Identify which cell holds the provided text, then report its [X, Y] central coordinate. 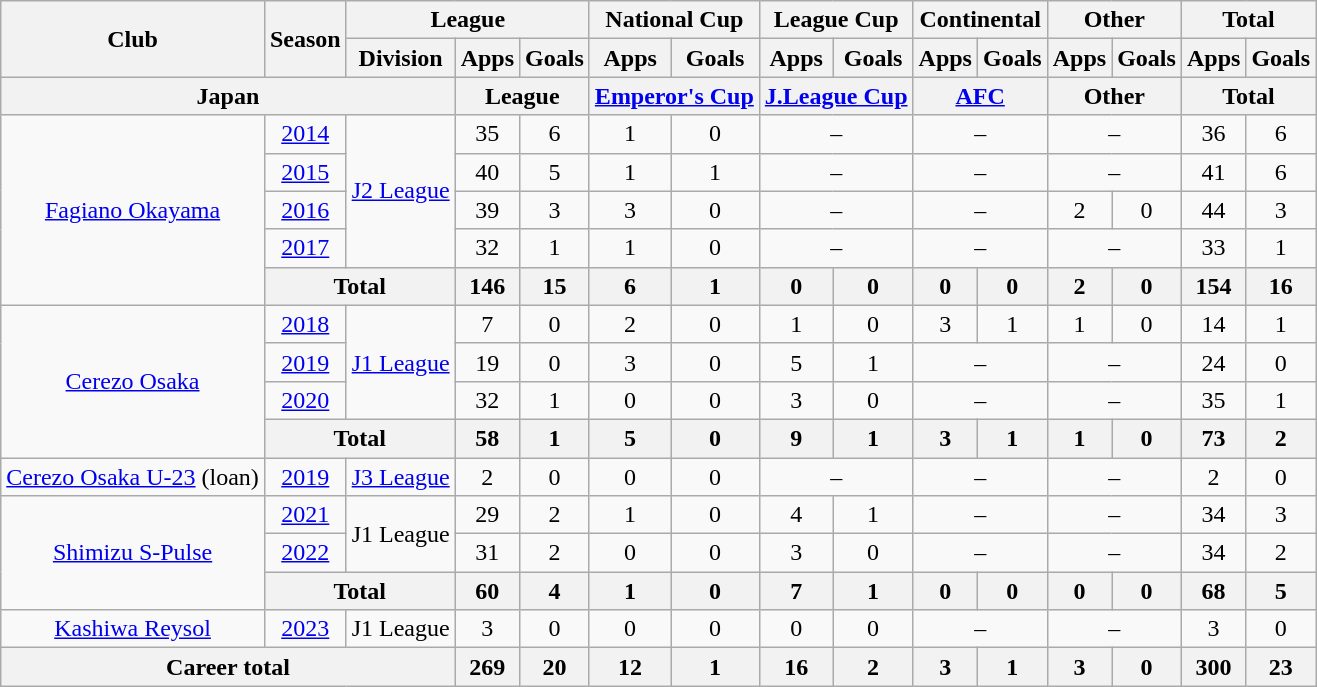
Emperor's Cup [674, 96]
Club [133, 39]
Continental [980, 20]
J.League Cup [836, 96]
Cerezo Osaka U-23 (loan) [133, 477]
Division [400, 58]
29 [487, 515]
60 [487, 591]
31 [487, 553]
14 [1213, 324]
2020 [305, 400]
12 [630, 667]
40 [487, 172]
58 [487, 438]
2014 [305, 134]
Career total [228, 667]
154 [1213, 286]
20 [555, 667]
J2 League [400, 191]
Japan [228, 96]
39 [487, 210]
Fagiano Okayama [133, 210]
9 [796, 438]
300 [1213, 667]
44 [1213, 210]
AFC [980, 96]
J3 League [400, 477]
41 [1213, 172]
Cerezo Osaka [133, 381]
Season [305, 39]
33 [1213, 248]
2017 [305, 248]
73 [1213, 438]
2021 [305, 515]
36 [1213, 134]
Shimizu S-Pulse [133, 553]
Kashiwa Reysol [133, 629]
19 [487, 362]
2016 [305, 210]
146 [487, 286]
League Cup [836, 20]
National Cup [674, 20]
2015 [305, 172]
24 [1213, 362]
15 [555, 286]
2022 [305, 553]
2023 [305, 629]
269 [487, 667]
68 [1213, 591]
2018 [305, 324]
23 [1281, 667]
